Provide the (X, Y) coordinate of the cell's center where the given text is located.  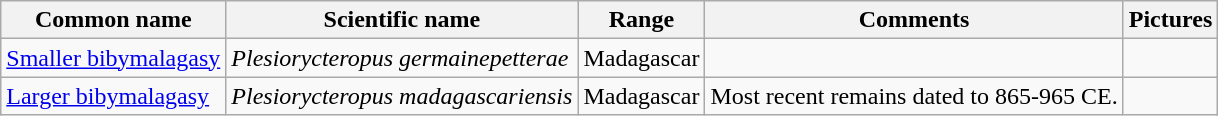
Larger bibymalagasy (114, 96)
Pictures (1170, 20)
Smaller bibymalagasy (114, 58)
Plesiorycteropus germainepetterae (402, 58)
Plesiorycteropus madagascariensis (402, 96)
Common name (114, 20)
Most recent remains dated to 865-965 CE. (914, 96)
Range (642, 20)
Comments (914, 20)
Scientific name (402, 20)
